Output the (X, Y) coordinate of the center of the cell containing the given text.  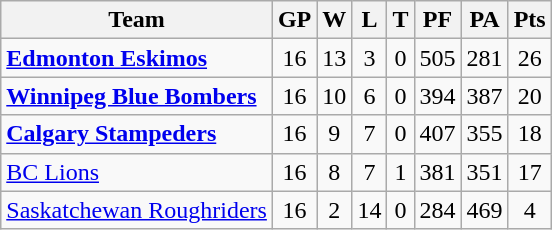
387 (484, 96)
10 (334, 96)
3 (370, 58)
GP (294, 20)
355 (484, 134)
20 (530, 96)
18 (530, 134)
351 (484, 172)
Saskatchewan Roughriders (137, 210)
284 (438, 210)
BC Lions (137, 172)
Pts (530, 20)
13 (334, 58)
T (400, 20)
26 (530, 58)
8 (334, 172)
381 (438, 172)
Winnipeg Blue Bombers (137, 96)
407 (438, 134)
394 (438, 96)
Calgary Stampeders (137, 134)
469 (484, 210)
505 (438, 58)
6 (370, 96)
1 (400, 172)
9 (334, 134)
PF (438, 20)
PA (484, 20)
2 (334, 210)
4 (530, 210)
14 (370, 210)
Edmonton Eskimos (137, 58)
17 (530, 172)
281 (484, 58)
Team (137, 20)
W (334, 20)
L (370, 20)
